Return [X, Y] of the center of cell containing provided text 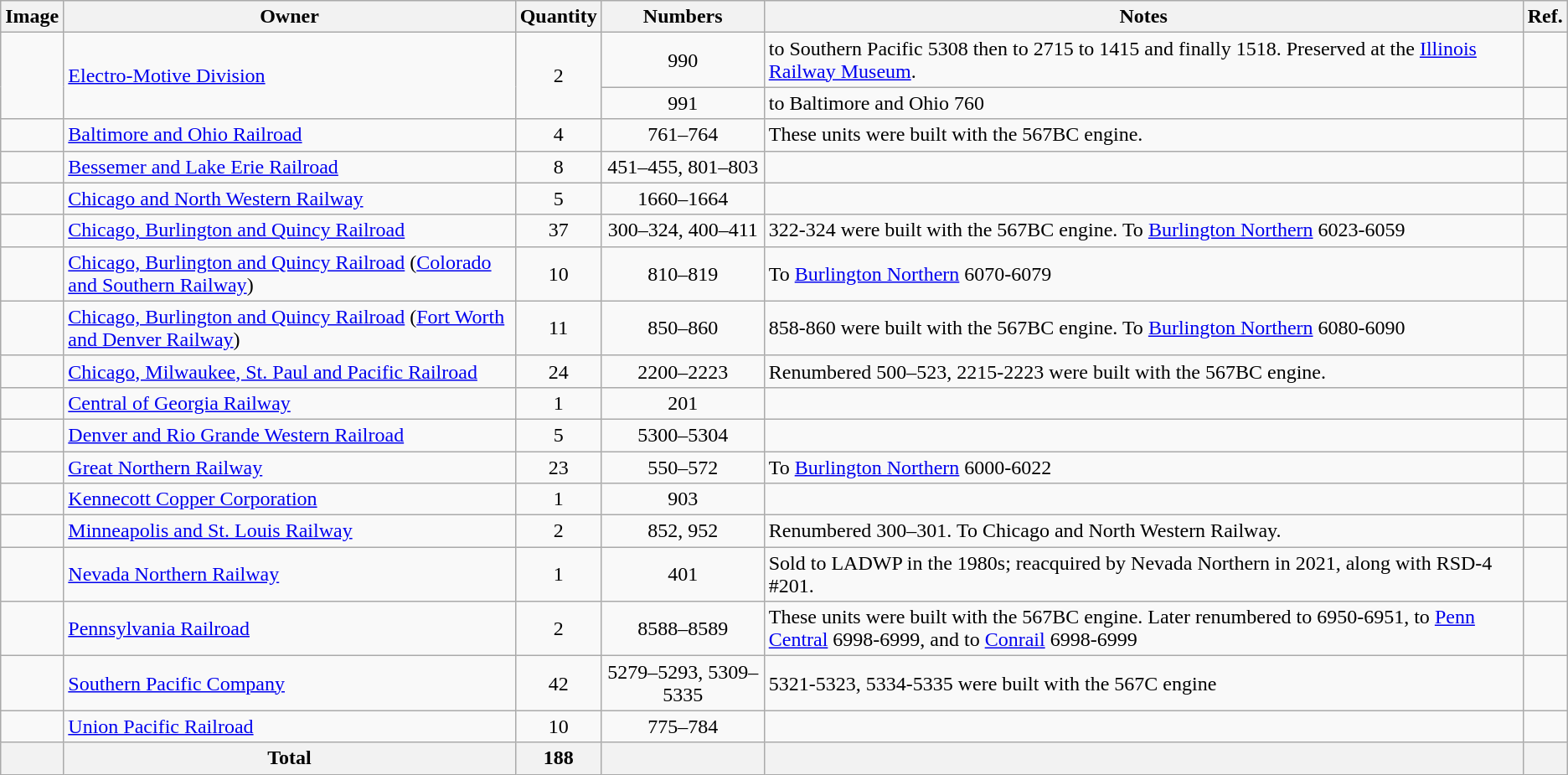
Chicago, Burlington and Quincy Railroad [290, 230]
Ref. [1545, 17]
Notes [1143, 17]
To Burlington Northern 6000-6022 [1143, 467]
8 [558, 167]
These units were built with the 567BC engine. Later renumbered to 6950-6951, to Penn Central 6998-6999, and to Conrail 6998-6999 [1143, 628]
775–784 [683, 726]
to Southern Pacific 5308 then to 2715 to 1415 and finally 1518. Preserved at the Illinois Railway Museum. [1143, 60]
300–324, 400–411 [683, 230]
990 [683, 60]
Renumbered 500–523, 2215-2223 were built with the 567BC engine. [1143, 371]
Chicago, Milwaukee, St. Paul and Pacific Railroad [290, 371]
401 [683, 575]
850–860 [683, 328]
Minneapolis and St. Louis Railway [290, 531]
Great Northern Railway [290, 467]
Bessemer and Lake Erie Railroad [290, 167]
Chicago, Burlington and Quincy Railroad (Fort Worth and Denver Railway) [290, 328]
to Baltimore and Ohio 760 [1143, 103]
Chicago and North Western Railway [290, 199]
Central of Georgia Railway [290, 403]
903 [683, 499]
23 [558, 467]
Pennsylvania Railroad [290, 628]
2200–2223 [683, 371]
1660–1664 [683, 199]
Owner [290, 17]
Image [32, 17]
To Burlington Northern 6070-6079 [1143, 273]
858-860 were built with the 567BC engine. To Burlington Northern 6080-6090 [1143, 328]
24 [558, 371]
Nevada Northern Railway [290, 575]
Electro-Motive Division [290, 75]
42 [558, 684]
5321-5323, 5334-5335 were built with the 567C engine [1143, 684]
Southern Pacific Company [290, 684]
8588–8589 [683, 628]
Renumbered 300–301. To Chicago and North Western Railway. [1143, 531]
Denver and Rio Grande Western Railroad [290, 435]
5300–5304 [683, 435]
451–455, 801–803 [683, 167]
761–764 [683, 135]
322-324 were built with the 567BC engine. To Burlington Northern 6023-6059 [1143, 230]
Quantity [558, 17]
188 [558, 758]
Chicago, Burlington and Quincy Railroad (Colorado and Southern Railway) [290, 273]
37 [558, 230]
810–819 [683, 273]
Union Pacific Railroad [290, 726]
991 [683, 103]
Numbers [683, 17]
4 [558, 135]
Sold to LADWP in the 1980s; reacquired by Nevada Northern in 2021, along with RSD-4 #201. [1143, 575]
201 [683, 403]
Baltimore and Ohio Railroad [290, 135]
Total [290, 758]
5279–5293, 5309–5335 [683, 684]
These units were built with the 567BC engine. [1143, 135]
550–572 [683, 467]
852, 952 [683, 531]
Kennecott Copper Corporation [290, 499]
11 [558, 328]
